Output the (x, y) coordinate of the center of the cell containing the given text.  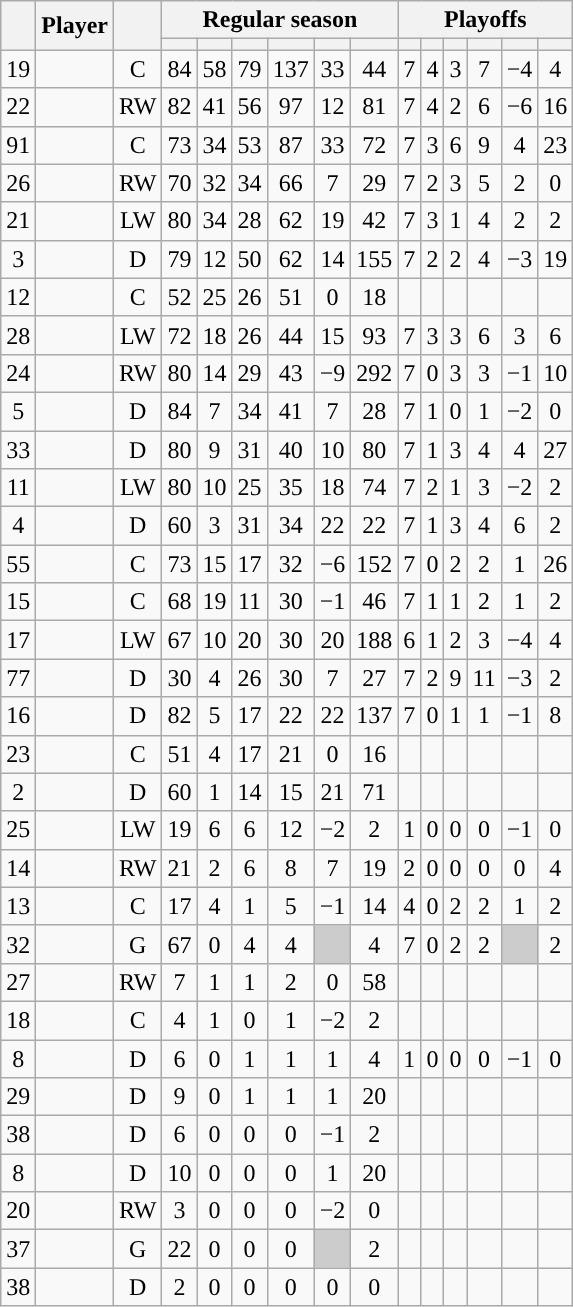
43 (290, 373)
24 (18, 373)
87 (290, 145)
40 (290, 449)
71 (374, 792)
155 (374, 259)
37 (18, 1249)
Player (75, 26)
77 (18, 678)
42 (374, 221)
81 (374, 107)
50 (250, 259)
35 (290, 488)
97 (290, 107)
70 (180, 183)
152 (374, 564)
46 (374, 602)
52 (180, 297)
66 (290, 183)
13 (18, 906)
188 (374, 640)
55 (18, 564)
292 (374, 373)
53 (250, 145)
Regular season (280, 20)
Playoffs (486, 20)
93 (374, 335)
56 (250, 107)
74 (374, 488)
−9 (332, 373)
68 (180, 602)
91 (18, 145)
